Capture the cell that displays the provided text and extract its (x, y) central coordinate. 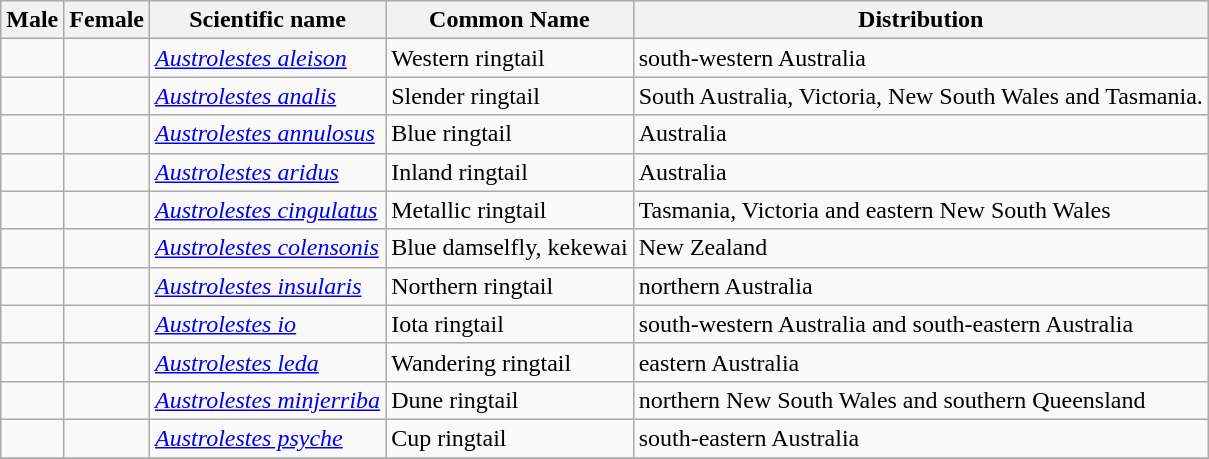
Inland ringtail (510, 172)
Austrolestes colensonis (267, 248)
Slender ringtail (510, 96)
Scientific name (267, 20)
Wandering ringtail (510, 362)
Austrolestes minjerriba (267, 400)
Western ringtail (510, 58)
Distribution (920, 20)
Austrolestes leda (267, 362)
Austrolestes psyche (267, 438)
Blue ringtail (510, 134)
Metallic ringtail (510, 210)
Austrolestes aridus (267, 172)
New Zealand (920, 248)
Austrolestes aleison (267, 58)
Dune ringtail (510, 400)
Austrolestes analis (267, 96)
Austrolestes cingulatus (267, 210)
Blue damselfly, kekewai (510, 248)
Male (32, 20)
northern Australia (920, 286)
northern New South Wales and southern Queensland (920, 400)
south-western Australia and south-eastern Australia (920, 324)
Austrolestes insularis (267, 286)
Female (107, 20)
Common Name (510, 20)
south-western Australia (920, 58)
Tasmania, Victoria and eastern New South Wales (920, 210)
Cup ringtail (510, 438)
Iota ringtail (510, 324)
Northern ringtail (510, 286)
eastern Australia (920, 362)
Austrolestes io (267, 324)
South Australia, Victoria, New South Wales and Tasmania. (920, 96)
Austrolestes annulosus (267, 134)
south-eastern Australia (920, 438)
